Determine the [X, Y] coordinate at the center of the cell enclosing the given text.  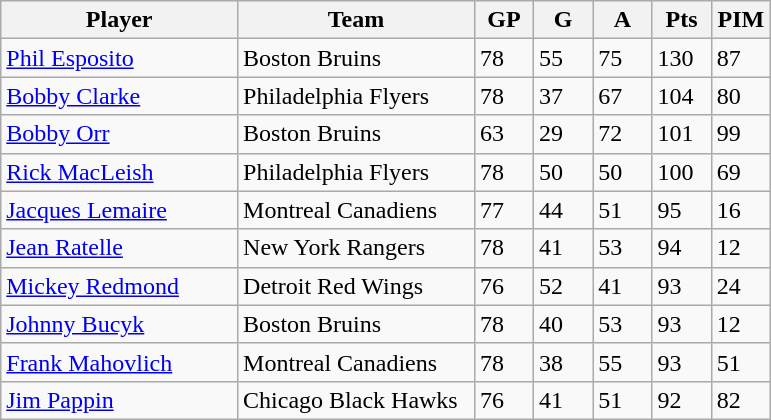
75 [622, 58]
100 [682, 172]
29 [564, 134]
38 [564, 362]
82 [740, 400]
92 [682, 400]
67 [622, 96]
Jim Pappin [120, 400]
16 [740, 210]
Johnny Bucyk [120, 324]
Bobby Clarke [120, 96]
44 [564, 210]
Mickey Redmond [120, 286]
New York Rangers [356, 248]
G [564, 20]
Bobby Orr [120, 134]
104 [682, 96]
101 [682, 134]
24 [740, 286]
63 [504, 134]
Jacques Lemaire [120, 210]
130 [682, 58]
A [622, 20]
94 [682, 248]
Player [120, 20]
Frank Mahovlich [120, 362]
Chicago Black Hawks [356, 400]
Rick MacLeish [120, 172]
77 [504, 210]
80 [740, 96]
52 [564, 286]
Team [356, 20]
Detroit Red Wings [356, 286]
40 [564, 324]
95 [682, 210]
Phil Esposito [120, 58]
37 [564, 96]
69 [740, 172]
GP [504, 20]
Jean Ratelle [120, 248]
87 [740, 58]
99 [740, 134]
72 [622, 134]
Pts [682, 20]
PIM [740, 20]
